Pinpoint the cell where the given text exists, returning its [x, y] midpoint coordinate. 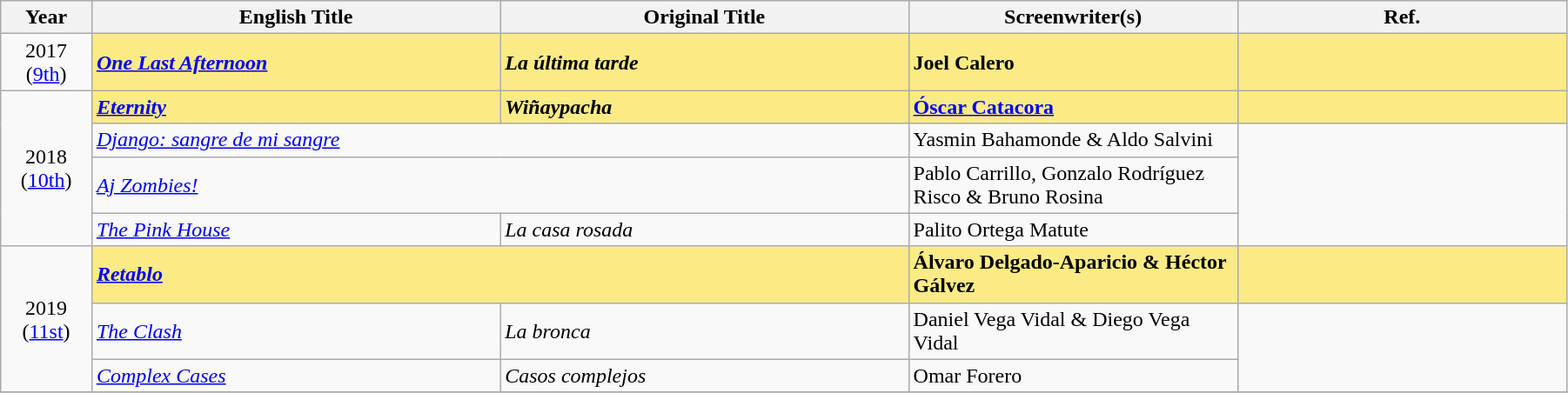
Pablo Carrillo, Gonzalo Rodríguez Risco & Bruno Rosina [1073, 184]
Palito Ortega Matute [1073, 230]
Álvaro Delgado-Aparicio & Héctor Gálvez [1073, 275]
One Last Afternoon [296, 63]
2018(10th) [47, 169]
Retablo [499, 275]
Ref. [1402, 17]
Daniel Vega Vidal & Diego Vega Vidal [1073, 330]
Óscar Catacora [1073, 107]
Complex Cases [296, 376]
La última tarde [705, 63]
The Pink House [296, 230]
Eternity [296, 107]
Joel Calero [1073, 63]
Wiñaypacha [705, 107]
Omar Forero [1073, 376]
La casa rosada [705, 230]
Year [47, 17]
Casos complejos [705, 376]
The Clash [296, 330]
Screenwriter(s) [1073, 17]
Aj Zombies! [499, 184]
Django: sangre de mi sangre [499, 140]
2019(11st) [47, 319]
2017(9th) [47, 63]
Original Title [705, 17]
English Title [296, 17]
Yasmin Bahamonde & Aldo Salvini [1073, 140]
La bronca [705, 330]
